Pinpoint the cell where the given text exists, returning its (x, y) midpoint coordinate. 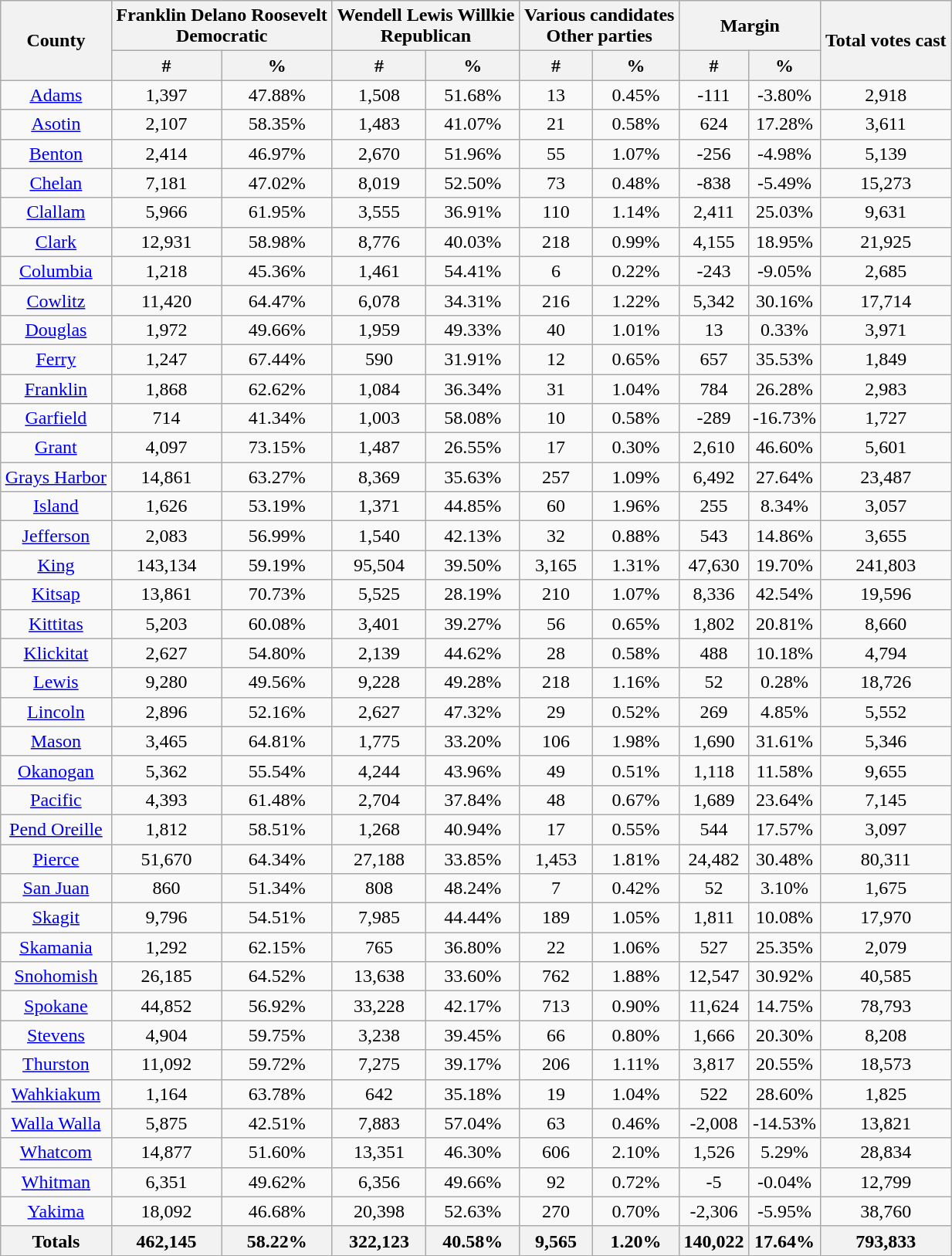
784 (714, 388)
56.99% (276, 536)
1.88% (635, 977)
18.95% (784, 242)
33.60% (473, 977)
606 (556, 1153)
3,817 (714, 1065)
39.17% (473, 1065)
5,875 (167, 1123)
Clark (56, 242)
13,351 (378, 1153)
48.24% (473, 889)
Spokane (56, 1006)
270 (556, 1211)
36.91% (473, 212)
5,525 (378, 594)
527 (714, 947)
544 (714, 829)
Stevens (56, 1035)
3,238 (378, 1035)
Totals (56, 1241)
Chelan (56, 183)
6 (556, 271)
0.45% (635, 95)
26.28% (784, 388)
46.60% (784, 448)
10.18% (784, 653)
1.01% (635, 330)
17,970 (886, 918)
40.03% (473, 242)
95,504 (378, 565)
31.91% (473, 359)
2,685 (886, 271)
-838 (714, 183)
38,760 (886, 1211)
21 (556, 124)
-16.73% (784, 418)
73 (556, 183)
140,022 (714, 1241)
42.17% (473, 1006)
18,573 (886, 1065)
39.27% (473, 624)
2,139 (378, 653)
1,666 (714, 1035)
5,966 (167, 212)
Various candidatesOther parties (599, 26)
18,726 (886, 682)
61.48% (276, 800)
4,904 (167, 1035)
1,487 (378, 448)
42.51% (276, 1123)
47.88% (276, 95)
Okanogan (56, 770)
1,868 (167, 388)
0.28% (784, 682)
210 (556, 594)
-5.49% (784, 183)
5,203 (167, 624)
Lewis (56, 682)
12,799 (886, 1182)
64.47% (276, 300)
206 (556, 1065)
7,985 (378, 918)
33.20% (473, 741)
64.81% (276, 741)
657 (714, 359)
20.81% (784, 624)
Garfield (56, 418)
1,164 (167, 1094)
41.07% (473, 124)
1,218 (167, 271)
52.63% (473, 1211)
5.29% (784, 1153)
Kittitas (56, 624)
56 (556, 624)
31.61% (784, 741)
1,959 (378, 330)
7,883 (378, 1123)
Jefferson (56, 536)
39.50% (473, 565)
48 (556, 800)
642 (378, 1094)
3,057 (886, 506)
0.33% (784, 330)
17.64% (784, 1241)
49.28% (473, 682)
-14.53% (784, 1123)
58.51% (276, 829)
33,228 (378, 1006)
14,861 (167, 477)
25.35% (784, 947)
3,165 (556, 565)
62.15% (276, 947)
Mason (56, 741)
-3.80% (784, 95)
14.75% (784, 1006)
1,397 (167, 95)
-2,306 (714, 1211)
40,585 (886, 977)
46.30% (473, 1153)
1.06% (635, 947)
0.52% (635, 712)
44.62% (473, 653)
49 (556, 770)
11,420 (167, 300)
19 (556, 1094)
4,155 (714, 242)
20,398 (378, 1211)
0.55% (635, 829)
7,145 (886, 800)
1,292 (167, 947)
55.54% (276, 770)
1.14% (635, 212)
17.28% (784, 124)
Benton (56, 154)
12,547 (714, 977)
40.94% (473, 829)
35.18% (473, 1094)
19,596 (886, 594)
1,775 (378, 741)
3,655 (886, 536)
52.16% (276, 712)
60 (556, 506)
8.34% (784, 506)
1,727 (886, 418)
44.44% (473, 918)
47,630 (714, 565)
58.98% (276, 242)
1,811 (714, 918)
106 (556, 741)
8,776 (378, 242)
2,107 (167, 124)
Asotin (56, 124)
Skamania (56, 947)
808 (378, 889)
-4.98% (784, 154)
42.13% (473, 536)
0.80% (635, 1035)
1,812 (167, 829)
37.84% (473, 800)
26,185 (167, 977)
241,803 (886, 565)
Thurston (56, 1065)
92 (556, 1182)
543 (714, 536)
-289 (714, 418)
County (56, 40)
860 (167, 889)
4,393 (167, 800)
6,351 (167, 1182)
39.45% (473, 1035)
34.31% (473, 300)
21,925 (886, 242)
Franklin Delano RooseveltDemocratic (222, 26)
80,311 (886, 859)
3,097 (886, 829)
1,690 (714, 741)
1.09% (635, 477)
42.54% (784, 594)
11.58% (784, 770)
5,601 (886, 448)
55 (556, 154)
27.64% (784, 477)
59.72% (276, 1065)
1,371 (378, 506)
2,610 (714, 448)
23.64% (784, 800)
3.10% (784, 889)
1.05% (635, 918)
-0.04% (784, 1182)
1,453 (556, 859)
Grays Harbor (56, 477)
9,280 (167, 682)
765 (378, 947)
-9.05% (784, 271)
9,565 (556, 1241)
0.22% (635, 271)
58.08% (473, 418)
11,092 (167, 1065)
488 (714, 653)
70.73% (276, 594)
Pacific (56, 800)
51,670 (167, 859)
30.48% (784, 859)
40.58% (473, 1241)
590 (378, 359)
Pierce (56, 859)
8,336 (714, 594)
49.33% (473, 330)
28 (556, 653)
29 (556, 712)
624 (714, 124)
1.11% (635, 1065)
15,273 (886, 183)
41.34% (276, 418)
1,802 (714, 624)
36.80% (473, 947)
1,689 (714, 800)
Franklin (56, 388)
2,918 (886, 95)
King (56, 565)
1,972 (167, 330)
714 (167, 418)
3,971 (886, 330)
58.22% (276, 1241)
47.02% (276, 183)
30.16% (784, 300)
793,833 (886, 1241)
5,346 (886, 741)
13,821 (886, 1123)
47.32% (473, 712)
0.46% (635, 1123)
9,655 (886, 770)
54.41% (473, 271)
63.27% (276, 477)
44.85% (473, 506)
4,097 (167, 448)
1,675 (886, 889)
0.72% (635, 1182)
63.78% (276, 1094)
0.70% (635, 1211)
44,852 (167, 1006)
59.75% (276, 1035)
45.36% (276, 271)
257 (556, 477)
1,526 (714, 1153)
27,188 (378, 859)
Snohomish (56, 977)
Klickitat (56, 653)
64.34% (276, 859)
110 (556, 212)
10.08% (784, 918)
3,611 (886, 124)
9,796 (167, 918)
51.68% (473, 95)
58.35% (276, 124)
1,540 (378, 536)
51.60% (276, 1153)
Whatcom (56, 1153)
49.56% (276, 682)
18,092 (167, 1211)
0.67% (635, 800)
1.98% (635, 741)
19.70% (784, 565)
1.96% (635, 506)
64.52% (276, 977)
2,704 (378, 800)
Whitman (56, 1182)
5,552 (886, 712)
3,465 (167, 741)
0.48% (635, 183)
46.68% (276, 1211)
67.44% (276, 359)
5,362 (167, 770)
-2,008 (714, 1123)
2,670 (378, 154)
10 (556, 418)
22 (556, 947)
762 (556, 977)
1.22% (635, 300)
52.50% (473, 183)
-243 (714, 271)
14.86% (784, 536)
2,983 (886, 388)
7 (556, 889)
1,849 (886, 359)
Margin (750, 26)
43.96% (473, 770)
33.85% (473, 859)
11,624 (714, 1006)
255 (714, 506)
51.34% (276, 889)
0.99% (635, 242)
1,508 (378, 95)
Walla Walla (56, 1123)
8,208 (886, 1035)
2,411 (714, 212)
13,861 (167, 594)
Clallam (56, 212)
143,134 (167, 565)
322,123 (378, 1241)
36.34% (473, 388)
40 (556, 330)
1,118 (714, 770)
-256 (714, 154)
2,079 (886, 947)
5,342 (714, 300)
1.81% (635, 859)
1,825 (886, 1094)
9,228 (378, 682)
1,626 (167, 506)
63 (556, 1123)
32 (556, 536)
73.15% (276, 448)
0.90% (635, 1006)
1.31% (635, 565)
26.55% (473, 448)
0.30% (635, 448)
5,139 (886, 154)
12 (556, 359)
0.88% (635, 536)
1,247 (167, 359)
2.10% (635, 1153)
8,019 (378, 183)
Pend Oreille (56, 829)
Columbia (56, 271)
Lincoln (56, 712)
28,834 (886, 1153)
Ferry (56, 359)
62.62% (276, 388)
3,555 (378, 212)
Wahkiakum (56, 1094)
Island (56, 506)
7,275 (378, 1065)
-5.95% (784, 1211)
13,638 (378, 977)
35.53% (784, 359)
-5 (714, 1182)
522 (714, 1094)
189 (556, 918)
1,003 (378, 418)
51.96% (473, 154)
17,714 (886, 300)
462,145 (167, 1241)
Grant (56, 448)
6,078 (378, 300)
30.92% (784, 977)
54.51% (276, 918)
24,482 (714, 859)
Yakima (56, 1211)
1.20% (635, 1241)
61.95% (276, 212)
3,401 (378, 624)
28.60% (784, 1094)
59.19% (276, 565)
713 (556, 1006)
8,660 (886, 624)
17.57% (784, 829)
1,461 (378, 271)
1,268 (378, 829)
25.03% (784, 212)
Douglas (56, 330)
23,487 (886, 477)
Cowlitz (56, 300)
4,244 (378, 770)
66 (556, 1035)
54.80% (276, 653)
Adams (56, 95)
57.04% (473, 1123)
Wendell Lewis WillkieRepublican (425, 26)
12,931 (167, 242)
56.92% (276, 1006)
49.62% (276, 1182)
216 (556, 300)
0.51% (635, 770)
San Juan (56, 889)
2,414 (167, 154)
4,794 (886, 653)
-111 (714, 95)
2,896 (167, 712)
35.63% (473, 477)
Kitsap (56, 594)
1,483 (378, 124)
78,793 (886, 1006)
46.97% (276, 154)
6,492 (714, 477)
Skagit (56, 918)
7,181 (167, 183)
269 (714, 712)
1,084 (378, 388)
20.55% (784, 1065)
6,356 (378, 1182)
53.19% (276, 506)
14,877 (167, 1153)
4.85% (784, 712)
2,083 (167, 536)
8,369 (378, 477)
1.16% (635, 682)
Total votes cast (886, 40)
9,631 (886, 212)
0.42% (635, 889)
28.19% (473, 594)
31 (556, 388)
60.08% (276, 624)
20.30% (784, 1035)
